Identify which cell holds the provided text, then report its (X, Y) central coordinate. 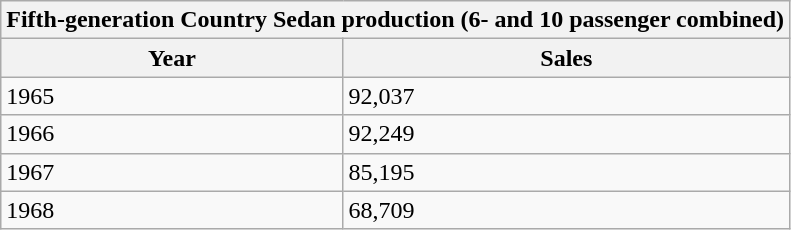
68,709 (566, 210)
92,037 (566, 96)
1968 (172, 210)
1965 (172, 96)
85,195 (566, 172)
1966 (172, 134)
1967 (172, 172)
Year (172, 58)
92,249 (566, 134)
Sales (566, 58)
Fifth-generation Country Sedan production (6- and 10 passenger combined) (396, 20)
